Provide the (x, y) coordinate of the cell's center where the given text is located.  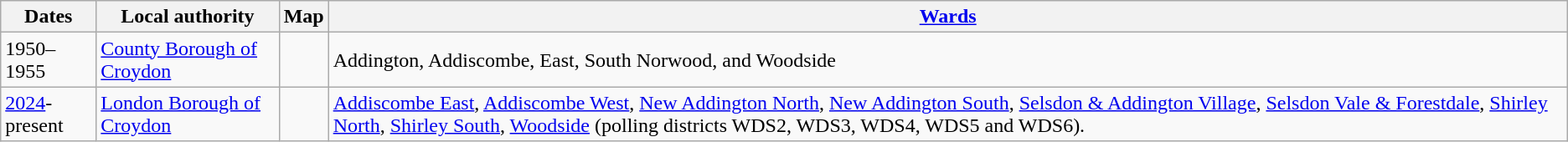
Map (303, 17)
County Borough of Croydon (188, 60)
1950–1955 (49, 60)
Addington, Addiscombe, East, South Norwood, and Woodside (948, 60)
Local authority (188, 17)
Dates (49, 17)
2024-present (49, 114)
London Borough of Croydon (188, 114)
Wards (948, 17)
